For the text-containing cell, return its midpoint in (X, Y) coordinate format. 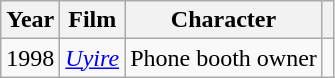
Character (224, 20)
1998 (30, 58)
Phone booth owner (224, 58)
Year (30, 20)
Film (92, 20)
Uyire (92, 58)
